Extract the (x, y) coordinate from the center of the cell holding the provided text.  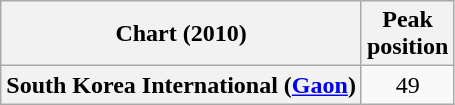
49 (407, 85)
Chart (2010) (182, 34)
South Korea International (Gaon) (182, 85)
Peakposition (407, 34)
